From the cell containing the given text, extract its center point as (x, y) coordinate. 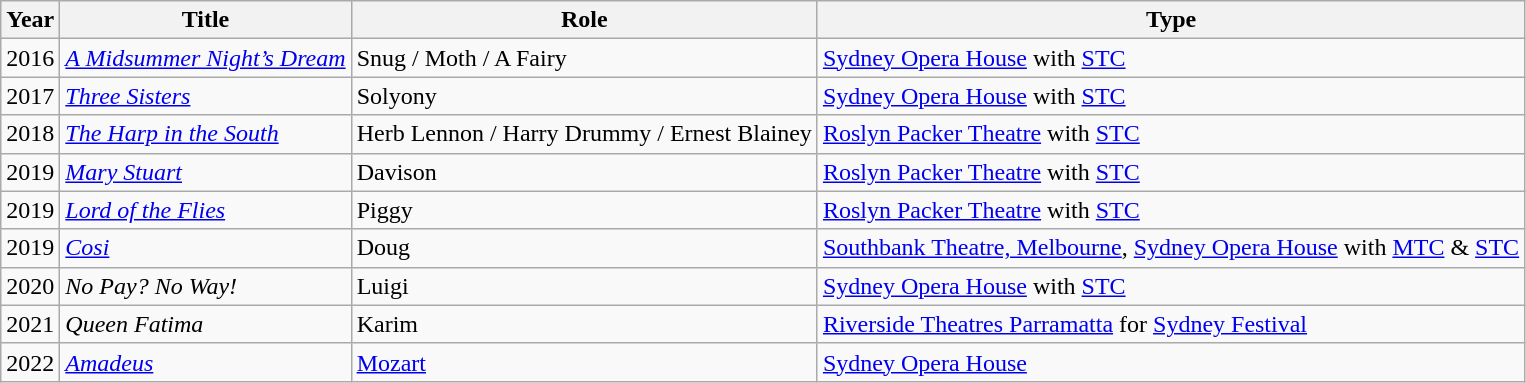
Doug (584, 248)
Southbank Theatre, Melbourne, Sydney Opera House with MTC & STC (1170, 248)
No Pay? No Way! (206, 286)
Piggy (584, 210)
Role (584, 20)
2021 (30, 324)
2022 (30, 362)
2018 (30, 134)
Year (30, 20)
Mozart (584, 362)
Cosi (206, 248)
Riverside Theatres Parramatta for Sydney Festival (1170, 324)
Luigi (584, 286)
2017 (30, 96)
Title (206, 20)
The Harp in the South (206, 134)
Type (1170, 20)
Mary Stuart (206, 172)
Sydney Opera House (1170, 362)
Lord of the Flies (206, 210)
Davison (584, 172)
Solyony (584, 96)
Amadeus (206, 362)
Herb Lennon / Harry Drummy / Ernest Blainey (584, 134)
Karim (584, 324)
Three Sisters (206, 96)
2016 (30, 58)
Snug / Moth / A Fairy (584, 58)
2020 (30, 286)
Queen Fatima (206, 324)
A Midsummer Night’s Dream (206, 58)
